Capture the cell that displays the provided text and extract its (X, Y) central coordinate. 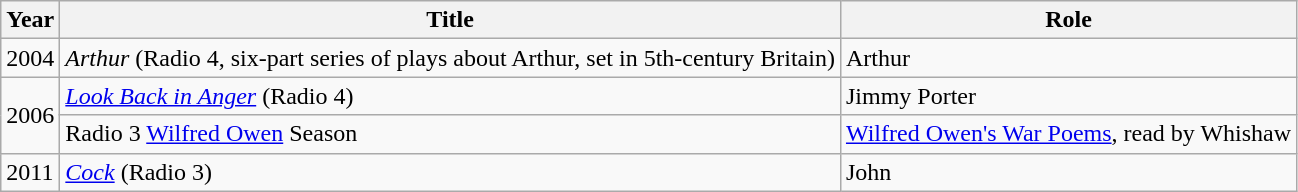
Wilfred Owen's War Poems, read by Whishaw (1068, 134)
Look Back in Anger (Radio 4) (450, 96)
Year (30, 20)
2011 (30, 172)
Radio 3 Wilfred Owen Season (450, 134)
John (1068, 172)
Cock (Radio 3) (450, 172)
Title (450, 20)
2004 (30, 58)
Arthur (Radio 4, six-part series of plays about Arthur, set in 5th-century Britain) (450, 58)
Jimmy Porter (1068, 96)
2006 (30, 115)
Role (1068, 20)
Arthur (1068, 58)
